For the text-containing cell, return its midpoint in [x, y] coordinate format. 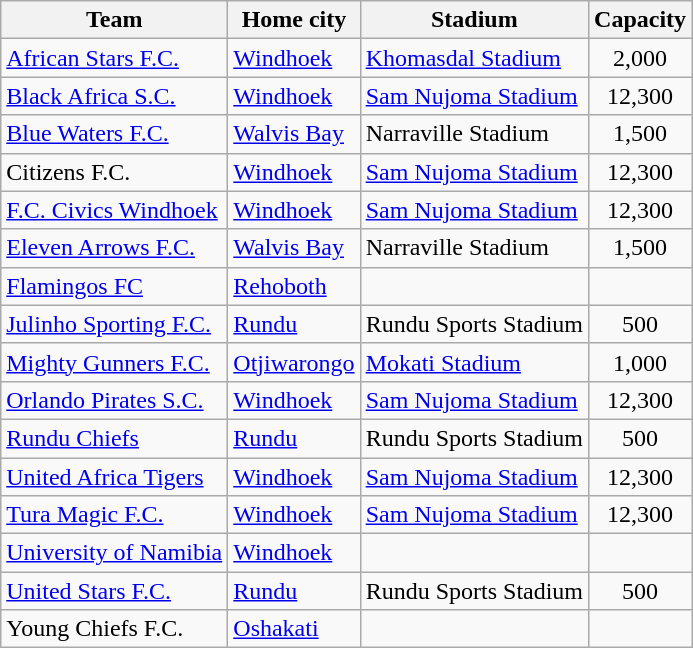
Black Africa S.C. [114, 96]
Blue Waters F.C. [114, 134]
University of Namibia [114, 553]
Citizens F.C. [114, 172]
United Stars F.C. [114, 591]
Flamingos FC [114, 286]
Young Chiefs F.C. [114, 629]
F.C. Civics Windhoek [114, 210]
Eleven Arrows F.C. [114, 248]
Team [114, 20]
Rehoboth [294, 286]
African Stars F.C. [114, 58]
Oshakati [294, 629]
1,000 [640, 362]
Rundu Chiefs [114, 438]
Otjiwarongo [294, 362]
Mighty Gunners F.C. [114, 362]
Mokati Stadium [474, 362]
Capacity [640, 20]
Tura Magic F.C. [114, 515]
2,000 [640, 58]
Khomasdal Stadium [474, 58]
United Africa Tigers [114, 477]
Stadium [474, 20]
Orlando Pirates S.C. [114, 400]
Julinho Sporting F.C. [114, 324]
Home city [294, 20]
